Identify which cell holds the provided text, then report its [X, Y] central coordinate. 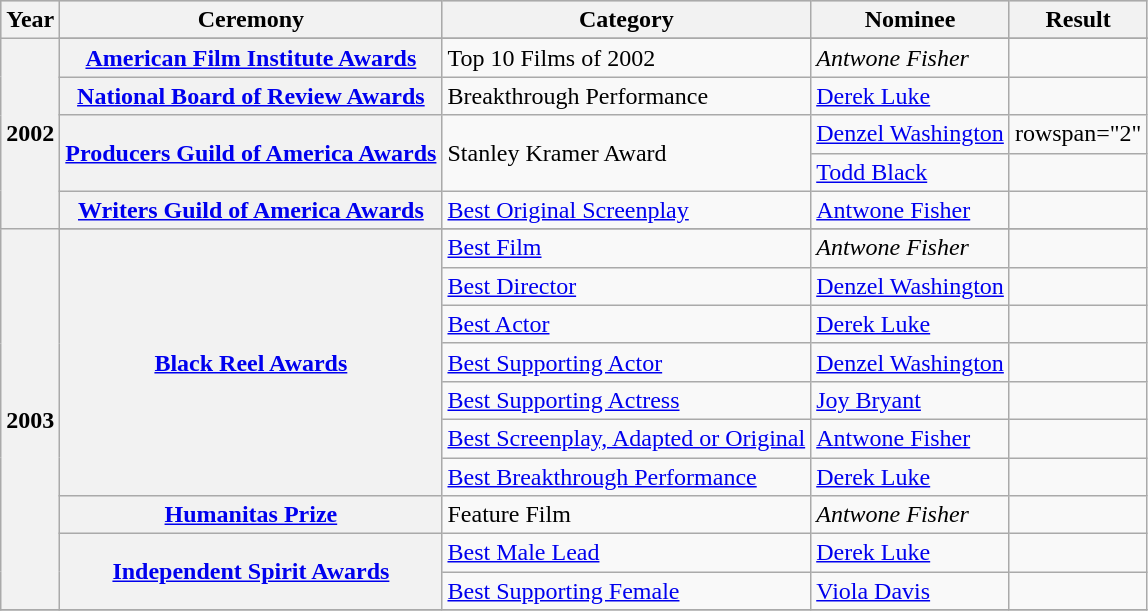
2003 [30, 420]
rowspan="2" [1078, 134]
Breakthrough Performance [626, 96]
Best Male Lead [626, 553]
Best Director [626, 286]
Writers Guild of America Awards [251, 210]
Year [30, 20]
Todd Black [910, 172]
Feature Film [626, 515]
Producers Guild of America Awards [251, 153]
Best Actor [626, 324]
Best Film [626, 248]
Independent Spirit Awards [251, 572]
Best Screenplay, Adapted or Original [626, 438]
Top 10 Films of 2002 [626, 58]
Nominee [910, 20]
Black Reel Awards [251, 362]
Viola Davis [910, 591]
Best Breakthrough Performance [626, 477]
Best Original Screenplay [626, 210]
Result [1078, 20]
Best Supporting Actor [626, 362]
Best Supporting Female [626, 591]
Best Supporting Actress [626, 400]
2002 [30, 134]
Humanitas Prize [251, 515]
Stanley Kramer Award [626, 153]
Category [626, 20]
Ceremony [251, 20]
American Film Institute Awards [251, 58]
National Board of Review Awards [251, 96]
Joy Bryant [910, 400]
